Locate the cell with the specified text and output its (X, Y) center coordinate. 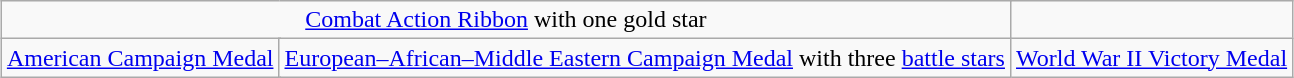
World War II Victory Medal (1151, 58)
European–African–Middle Eastern Campaign Medal with three battle stars (645, 58)
American Campaign Medal (140, 58)
Combat Action Ribbon with one gold star (506, 20)
